For the text-containing cell, return its midpoint in [X, Y] coordinate format. 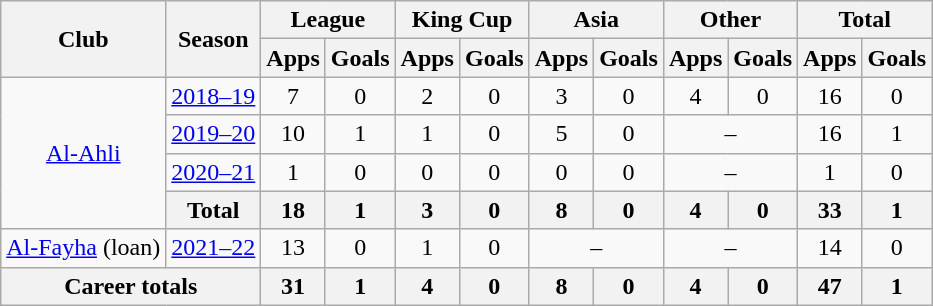
Other [730, 20]
Career totals [131, 286]
5 [561, 134]
League [328, 20]
Al-Ahli [84, 153]
14 [830, 248]
2021–22 [214, 248]
2018–19 [214, 96]
10 [293, 134]
King Cup [462, 20]
2019–20 [214, 134]
2 [427, 96]
Season [214, 39]
13 [293, 248]
Al-Fayha (loan) [84, 248]
Club [84, 39]
Asia [596, 20]
47 [830, 286]
7 [293, 96]
18 [293, 210]
31 [293, 286]
2020–21 [214, 172]
33 [830, 210]
